Scan for the cell matching the given text and deliver its [x, y] coordinate at center. 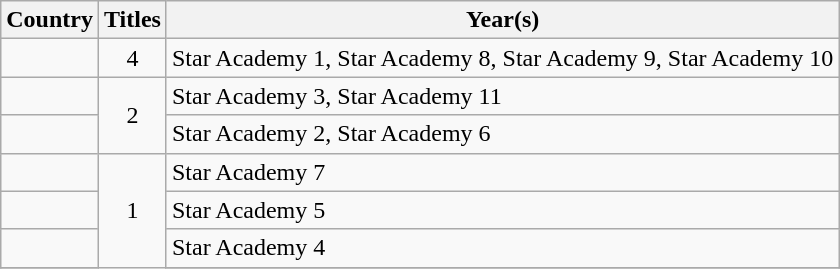
Star Academy 7 [502, 172]
1 [132, 210]
4 [132, 58]
Star Academy 2, Star Academy 6 [502, 134]
Country [50, 20]
Year(s) [502, 20]
Star Academy 4 [502, 248]
Star Academy 3, Star Academy 11 [502, 96]
Star Academy 1, Star Academy 8, Star Academy 9, Star Academy 10 [502, 58]
2 [132, 115]
Star Academy 5 [502, 210]
Titles [132, 20]
